Capture the cell that displays the provided text and extract its [x, y] central coordinate. 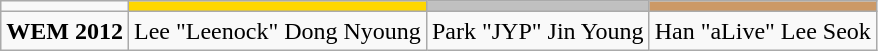
WEM 2012 [65, 31]
Han "aLive" Lee Seok [762, 31]
Park "JYP" Jin Young [538, 31]
Lee "Leenock" Dong Nyoung [277, 31]
